Detect which cell encompasses the target text, then output its (x, y) center coordinate. 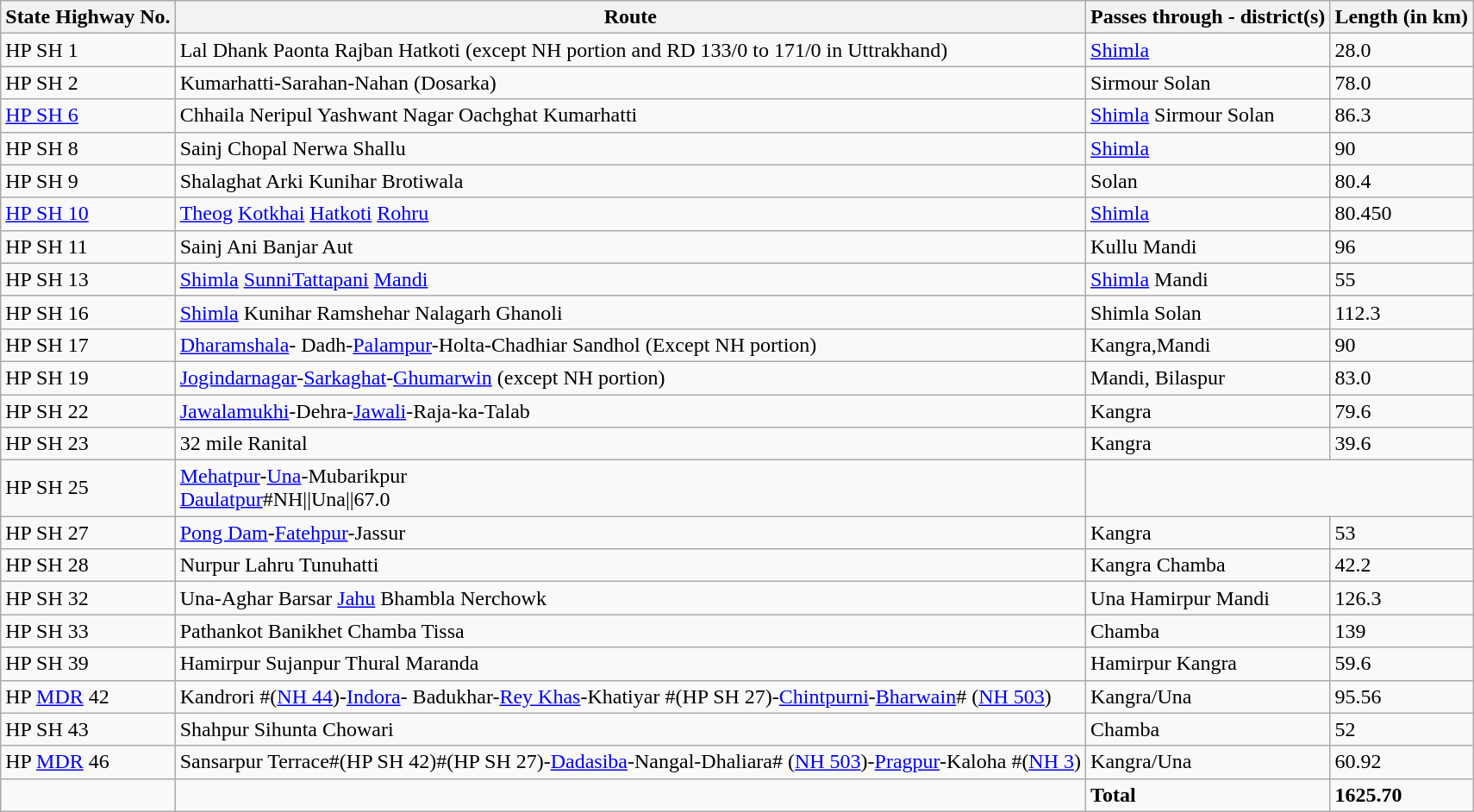
Total (1209, 795)
32 mile Ranital (630, 444)
86.3 (1402, 116)
52 (1402, 729)
83.0 (1402, 378)
1625.70 (1402, 795)
State Highway No. (88, 17)
HP SH 10 (88, 214)
Theog Kotkhai Hatkoti Rohru (630, 214)
112.3 (1402, 312)
HP SH 43 (88, 729)
Shimla Sirmour Solan (1209, 116)
Sansarpur Terrace#(HP SH 42)#(HP SH 27)-Dadasiba-Nangal-Dhaliara# (NH 503)-Pragpur-Kaloha #(NH 3) (630, 762)
HP SH 6 (88, 116)
Shimla Mandi (1209, 279)
Shimla SunniTattapani Mandi (630, 279)
HP SH 1 (88, 50)
Solan (1209, 181)
Jawalamukhi-Dehra-Jawali-Raja-ka-Talab (630, 411)
HP SH 23 (88, 444)
Passes through - district(s) (1209, 17)
HP SH 16 (88, 312)
Una-Aghar Barsar Jahu Bhambla Nerchowk (630, 598)
Length (in km) (1402, 17)
80.4 (1402, 181)
Sainj Ani Banjar Aut (630, 247)
HP SH 13 (88, 279)
Chhaila Neripul Yashwant Nagar Oachghat Kumarhatti (630, 116)
80.450 (1402, 214)
Nurpur Lahru Tunuhatti (630, 565)
Sainj Chopal Nerwa Shallu (630, 148)
Hamirpur Kangra (1209, 664)
Kumarhatti-Sarahan-Nahan (Dosarka) (630, 83)
Shalaghat Arki Kunihar Brotiwala (630, 181)
95.56 (1402, 696)
78.0 (1402, 83)
Route (630, 17)
HP SH 9 (88, 181)
HP SH 28 (88, 565)
55 (1402, 279)
Una Hamirpur Mandi (1209, 598)
Pathankot Banikhet Chamba Tissa (630, 631)
HP MDR 42 (88, 696)
Lal Dhank Paonta Rajban Hatkoti (except NH portion and RD 133/0 to 171/0 in Uttrakhand) (630, 50)
53 (1402, 533)
HP SH 33 (88, 631)
HP SH 25 (88, 488)
HP SH 19 (88, 378)
Kangra Chamba (1209, 565)
HP SH 2 (88, 83)
HP SH 17 (88, 345)
HP MDR 46 (88, 762)
59.6 (1402, 664)
HP SH 8 (88, 148)
96 (1402, 247)
42.2 (1402, 565)
139 (1402, 631)
Mehatpur-Una-MubarikpurDaulatpur#NH||Una||67.0 (630, 488)
HP SH 22 (88, 411)
Shahpur Sihunta Chowari (630, 729)
Kullu Mandi (1209, 247)
28.0 (1402, 50)
HP SH 32 (88, 598)
Hamirpur Sujanpur Thural Maranda (630, 664)
60.92 (1402, 762)
Shimla Kunihar Ramshehar Nalagarh Ghanoli (630, 312)
126.3 (1402, 598)
Shimla Solan (1209, 312)
Sirmour Solan (1209, 83)
HP SH 11 (88, 247)
HP SH 39 (88, 664)
Kangra,Mandi (1209, 345)
39.6 (1402, 444)
HP SH 27 (88, 533)
Jogindarnagar-Sarkaghat-Ghumarwin (except NH portion) (630, 378)
Mandi, Bilaspur (1209, 378)
Pong Dam-Fatehpur-Jassur (630, 533)
Dharamshala- Dadh-Palampur-Holta-Chadhiar Sandhol (Except NH portion) (630, 345)
Kandrori #(NH 44)-Indora- Badukhar-Rey Khas-Khatiyar #(HP SH 27)-Chintpurni-Bharwain# (NH 503) (630, 696)
79.6 (1402, 411)
